Locate the cell with the specified text and output its [x, y] center coordinate. 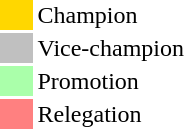
Champion [111, 15]
Relegation [111, 114]
Vice-champion [111, 48]
Promotion [111, 81]
